Scan for the cell matching the given text and deliver its [x, y] coordinate at center. 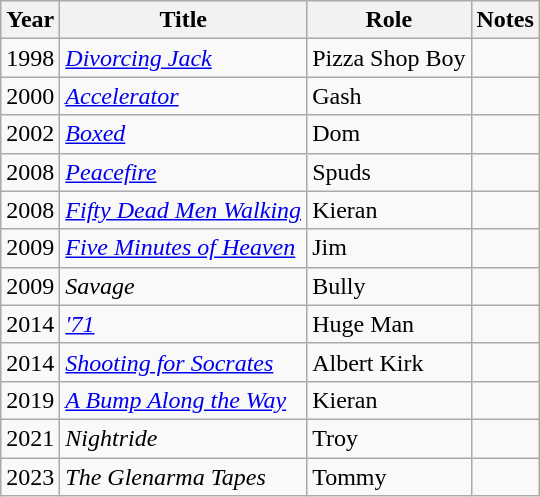
Year [30, 20]
1998 [30, 58]
Albert Kirk [389, 362]
Five Minutes of Heaven [184, 248]
Nightride [184, 438]
Bully [389, 286]
Savage [184, 286]
Troy [389, 438]
Notes [505, 20]
Accelerator [184, 96]
Gash [389, 96]
Title [184, 20]
Fifty Dead Men Walking [184, 210]
2002 [30, 134]
2000 [30, 96]
Jim [389, 248]
2023 [30, 477]
'71 [184, 324]
2019 [30, 400]
Divorcing Jack [184, 58]
Shooting for Socrates [184, 362]
Dom [389, 134]
Tommy [389, 477]
Huge Man [389, 324]
2021 [30, 438]
Role [389, 20]
Spuds [389, 172]
The Glenarma Tapes [184, 477]
A Bump Along the Way [184, 400]
Peacefire [184, 172]
Pizza Shop Boy [389, 58]
Boxed [184, 134]
